From the cell containing the given text, extract its center point as [X, Y] coordinate. 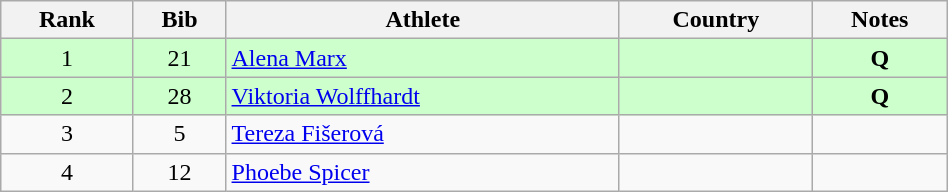
Rank [67, 20]
12 [180, 172]
3 [67, 134]
28 [180, 96]
4 [67, 172]
Viktoria Wolffhardt [422, 96]
Bib [180, 20]
Phoebe Spicer [422, 172]
Notes [880, 20]
Country [716, 20]
5 [180, 134]
2 [67, 96]
Athlete [422, 20]
Tereza Fišerová [422, 134]
1 [67, 58]
Alena Marx [422, 58]
21 [180, 58]
